Return [x, y] of the center of cell containing provided text 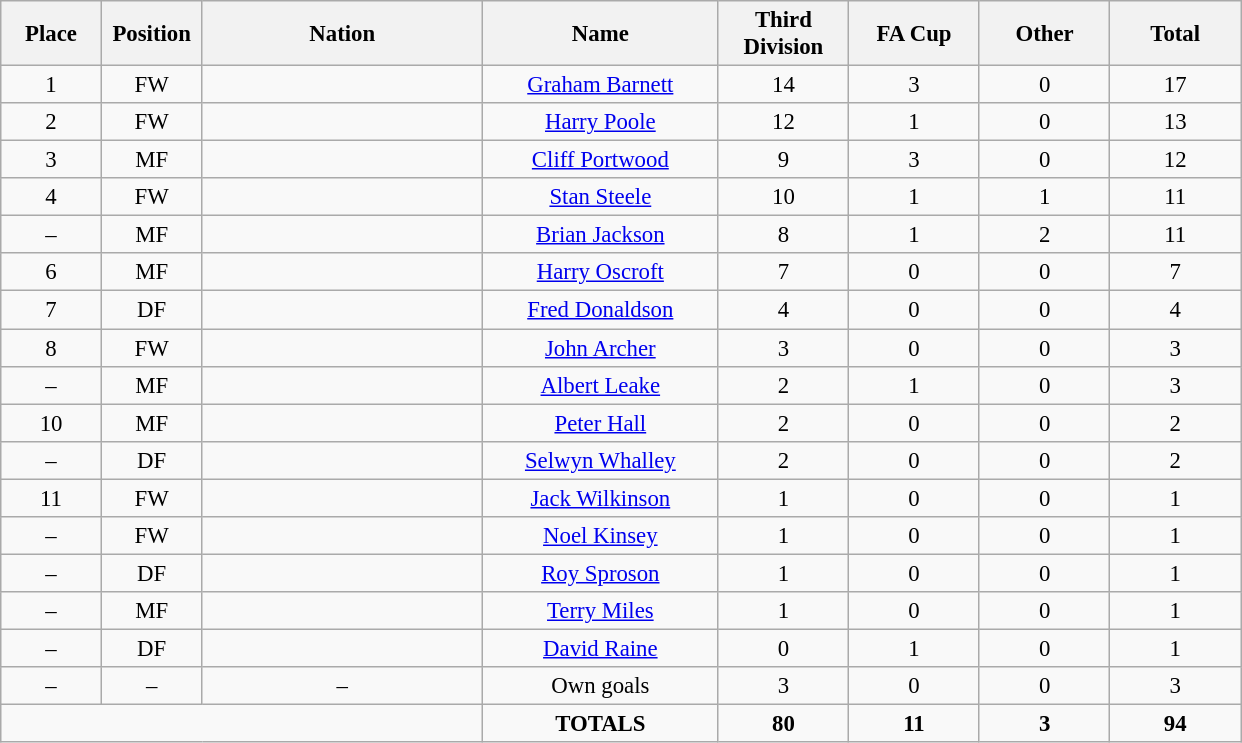
6 [52, 273]
Nation [342, 34]
Total [1176, 34]
Roy Sproson [601, 573]
Jack Wilkinson [601, 498]
Selwyn Whalley [601, 460]
FA Cup [914, 34]
Terry Miles [601, 611]
Name [601, 34]
Own goals [601, 686]
Harry Oscroft [601, 273]
Graham Barnett [601, 85]
Noel Kinsey [601, 536]
80 [784, 724]
Harry Poole [601, 122]
17 [1176, 85]
John Archer [601, 348]
Place [52, 34]
Position [152, 34]
Cliff Portwood [601, 160]
Brian Jackson [601, 235]
TOTALS [601, 724]
94 [1176, 724]
Fred Donaldson [601, 310]
Peter Hall [601, 423]
Third Division [784, 34]
Stan Steele [601, 197]
9 [784, 160]
Other [1044, 34]
David Raine [601, 648]
14 [784, 85]
13 [1176, 122]
Albert Leake [601, 385]
